Provide the [X, Y] coordinate of the cell's center where the given text is located.  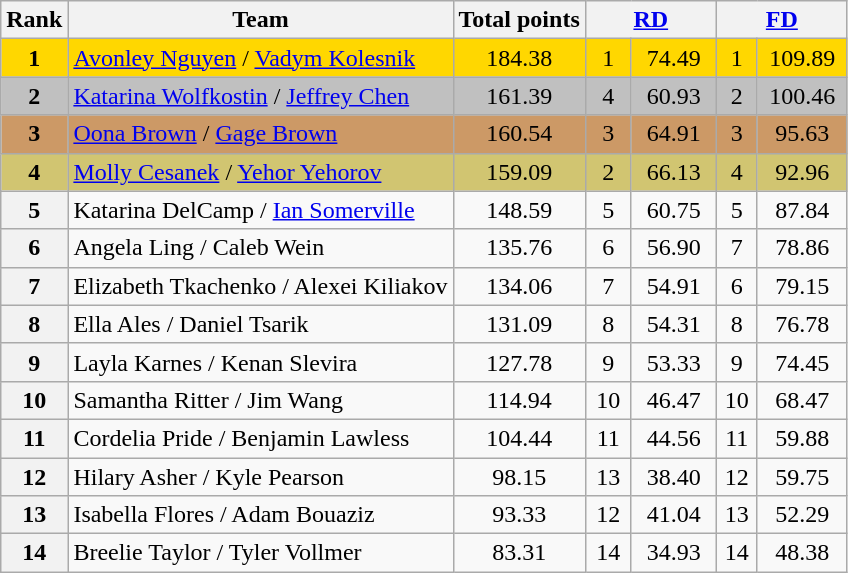
74.49 [674, 58]
48.38 [802, 553]
56.90 [674, 248]
160.54 [519, 134]
Layla Karnes / Kenan Slevira [260, 362]
79.15 [802, 286]
104.44 [519, 438]
Katarina Wolfkostin / Jeffrey Chen [260, 96]
83.31 [519, 553]
Avonley Nguyen / Vadym Kolesnik [260, 58]
52.29 [802, 515]
64.91 [674, 134]
60.75 [674, 210]
RD [650, 20]
60.93 [674, 96]
134.06 [519, 286]
148.59 [519, 210]
135.76 [519, 248]
78.86 [802, 248]
41.04 [674, 515]
159.09 [519, 172]
184.38 [519, 58]
54.91 [674, 286]
87.84 [802, 210]
59.75 [802, 477]
Total points [519, 20]
Cordelia Pride / Benjamin Lawless [260, 438]
109.89 [802, 58]
34.93 [674, 553]
Samantha Ritter / Jim Wang [260, 400]
Ella Ales / Daniel Tsarik [260, 324]
46.47 [674, 400]
44.56 [674, 438]
Angela Ling / Caleb Wein [260, 248]
161.39 [519, 96]
Breelie Taylor / Tyler Vollmer [260, 553]
100.46 [802, 96]
127.78 [519, 362]
59.88 [802, 438]
74.45 [802, 362]
131.09 [519, 324]
Elizabeth Tkachenko / Alexei Kiliakov [260, 286]
Molly Cesanek / Yehor Yehorov [260, 172]
114.94 [519, 400]
53.33 [674, 362]
Hilary Asher / Kyle Pearson [260, 477]
68.47 [802, 400]
Oona Brown / Gage Brown [260, 134]
95.63 [802, 134]
Team [260, 20]
93.33 [519, 515]
38.40 [674, 477]
Isabella Flores / Adam Bouaziz [260, 515]
76.78 [802, 324]
Katarina DelCamp / Ian Somerville [260, 210]
98.15 [519, 477]
Rank [34, 20]
54.31 [674, 324]
FD [782, 20]
92.96 [802, 172]
66.13 [674, 172]
